Return the [x, y] coordinate for the center point of the cell that contains the specified text.  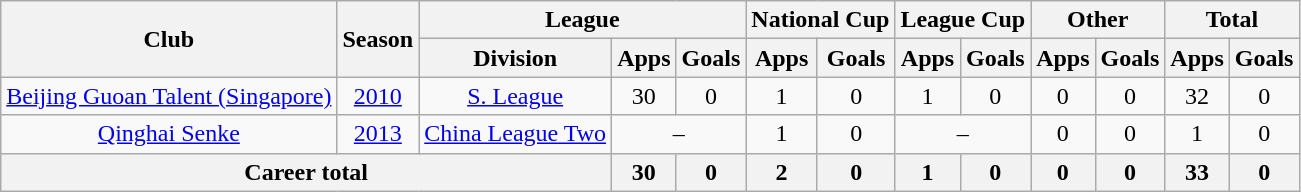
Beijing Guoan Talent (Singapore) [169, 96]
National Cup [820, 20]
32 [1197, 96]
Division [516, 58]
2 [782, 172]
China League Two [516, 134]
Season [378, 39]
Career total [306, 172]
League Cup [963, 20]
Total [1232, 20]
2013 [378, 134]
2010 [378, 96]
33 [1197, 172]
S. League [516, 96]
Qinghai Senke [169, 134]
Other [1098, 20]
Club [169, 39]
League [582, 20]
